Search for the cell housing the specified text and yield its [x, y] center coordinate. 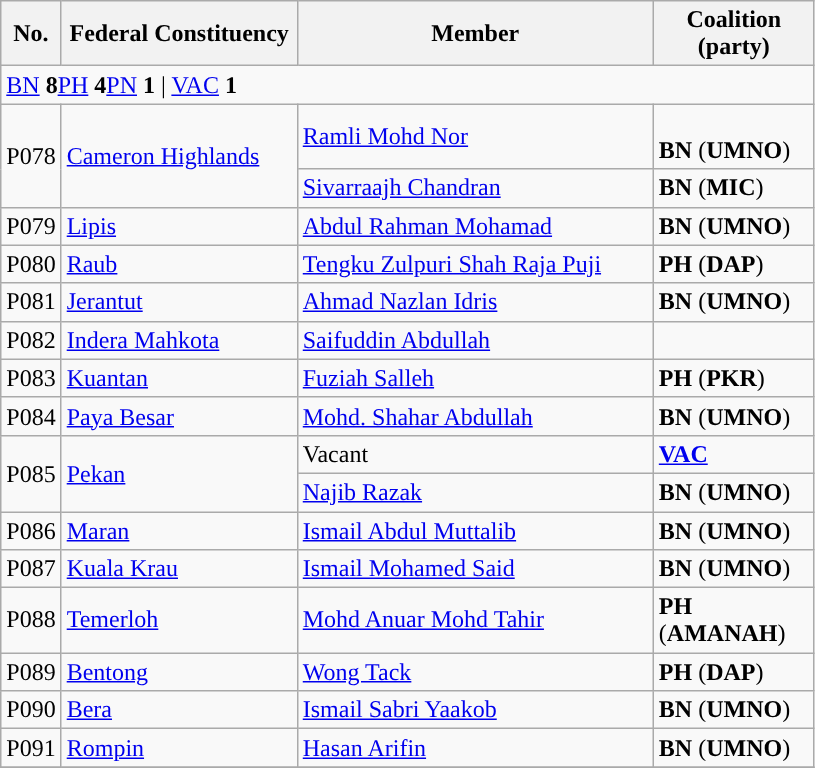
Mohd. Shahar Abdullah [475, 416]
No. [31, 34]
P078 [31, 156]
P088 [31, 620]
BN (MIC) [734, 188]
Cameron Highlands [179, 156]
P089 [31, 672]
Ahmad Nazlan Idris [475, 302]
Sivarraajh Chandran [475, 188]
Najib Razak [475, 492]
P083 [31, 378]
P082 [31, 340]
VAC [734, 454]
Kuala Krau [179, 569]
Paya Besar [179, 416]
P085 [31, 473]
Ramli Mohd Nor [475, 136]
P091 [31, 748]
Wong Tack [475, 672]
P079 [31, 226]
P081 [31, 302]
Temerloh [179, 620]
Fuziah Salleh [475, 378]
Saifuddin Abdullah [475, 340]
Hasan Arifin [475, 748]
Ismail Abdul Muttalib [475, 531]
PH (AMANAH) [734, 620]
Raub [179, 264]
Mohd Anuar Mohd Tahir [475, 620]
Abdul Rahman Mohamad [475, 226]
Kuantan [179, 378]
P086 [31, 531]
Ismail Mohamed Said [475, 569]
Vacant [475, 454]
P084 [31, 416]
BN 8PH 4PN 1 | VAC 1 [408, 85]
Indera Mahkota [179, 340]
Pekan [179, 473]
Federal Constituency [179, 34]
P090 [31, 710]
Coalition (party) [734, 34]
Bentong [179, 672]
Maran [179, 531]
Jerantut [179, 302]
Ismail Sabri Yaakob [475, 710]
P087 [31, 569]
Rompin [179, 748]
PH (PKR) [734, 378]
Member [475, 34]
P080 [31, 264]
Lipis [179, 226]
Tengku Zulpuri Shah Raja Puji [475, 264]
Bera [179, 710]
